Capture the cell that displays the provided text and extract its [x, y] central coordinate. 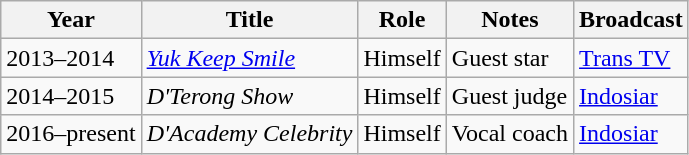
Year [71, 20]
Trans TV [632, 58]
2013–2014 [71, 58]
2014–2015 [71, 96]
Role [402, 20]
2016–present [71, 134]
Broadcast [632, 20]
D'Terong Show [250, 96]
Notes [510, 20]
Yuk Keep Smile [250, 58]
D'Academy Celebrity [250, 134]
Guest star [510, 58]
Guest judge [510, 96]
Title [250, 20]
Vocal coach [510, 134]
